Return the (X, Y) coordinate for the center point of the cell that contains the specified text.  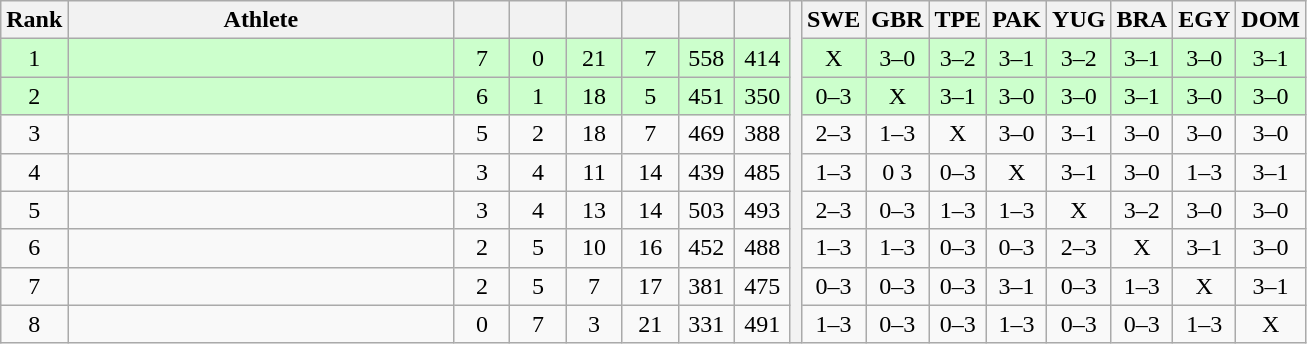
PAK (1017, 20)
DOM (1271, 20)
EGY (1204, 20)
503 (706, 210)
331 (706, 324)
BRA (1142, 20)
469 (706, 134)
488 (762, 248)
11 (594, 172)
13 (594, 210)
439 (706, 172)
10 (594, 248)
493 (762, 210)
17 (650, 286)
16 (650, 248)
SWE (833, 20)
475 (762, 286)
Rank (34, 20)
381 (706, 286)
451 (706, 96)
8 (34, 324)
491 (762, 324)
Athlete (261, 20)
GBR (898, 20)
388 (762, 134)
558 (706, 58)
452 (706, 248)
350 (762, 96)
0 3 (898, 172)
414 (762, 58)
YUG (1079, 20)
TPE (958, 20)
485 (762, 172)
